Extract the (X, Y) coordinate from the center of the cell holding the provided text.  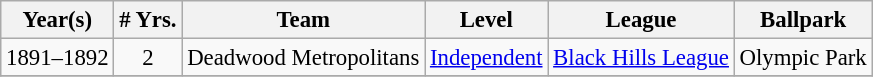
Level (486, 20)
Independent (486, 58)
2 (148, 58)
Black Hills League (641, 58)
Olympic Park (803, 58)
Deadwood Metropolitans (304, 58)
League (641, 20)
Year(s) (58, 20)
Ballpark (803, 20)
1891–1892 (58, 58)
Team (304, 20)
# Yrs. (148, 20)
